Return (X, Y) of the center of cell containing provided text 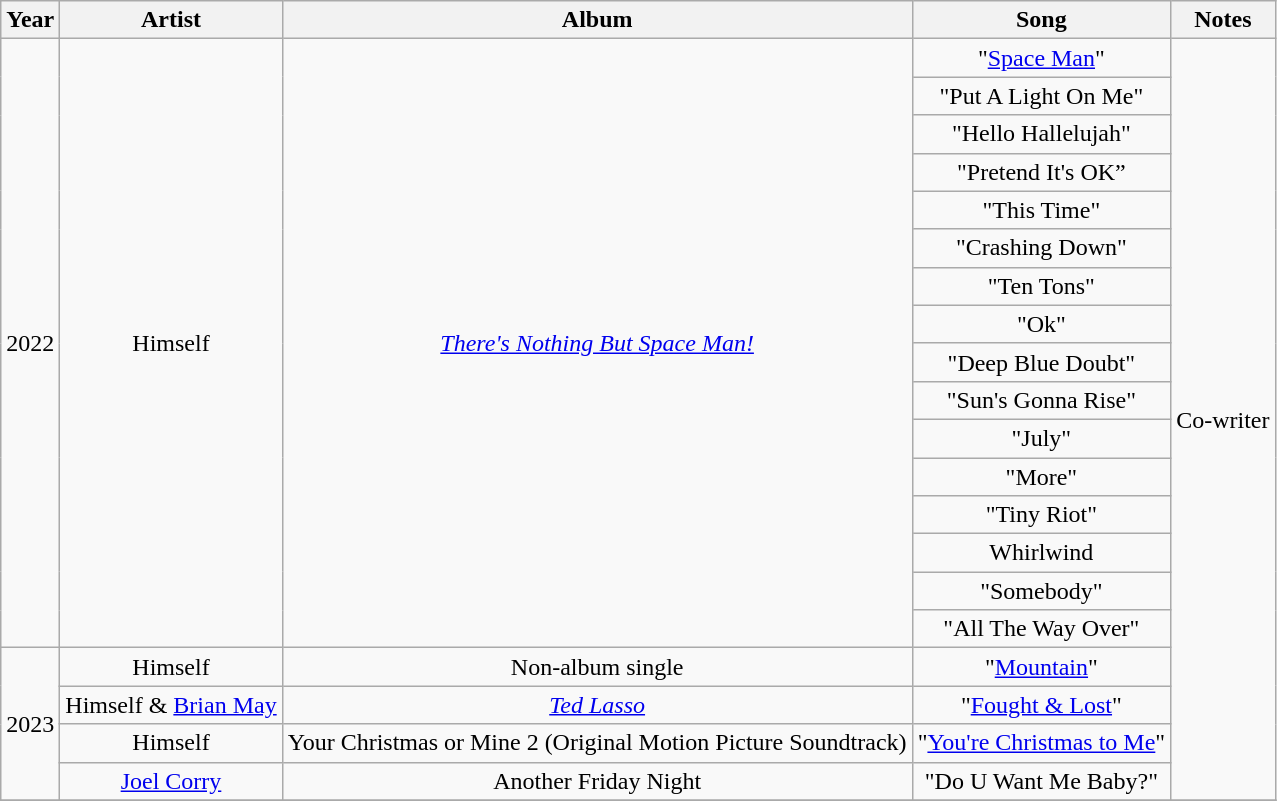
Joel Corry (171, 781)
"This Time" (1042, 210)
"Fought & Lost" (1042, 705)
"Ok" (1042, 324)
"You're Christmas to Me" (1042, 743)
"Mountain" (1042, 667)
There's Nothing But Space Man! (597, 344)
"July" (1042, 438)
Himself & Brian May (171, 705)
Artist (171, 20)
Ted Lasso (597, 705)
"Sun's Gonna Rise" (1042, 400)
Co-writer (1223, 420)
"Do U Want Me Baby?" (1042, 781)
2023 (30, 724)
"Space Man" (1042, 58)
"Crashing Down" (1042, 248)
Your Christmas or Mine 2 (Original Motion Picture Soundtrack) (597, 743)
Whirlwind (1042, 553)
"Put A Light On Me" (1042, 96)
"Somebody" (1042, 591)
Song (1042, 20)
Album (597, 20)
Another Friday Night (597, 781)
"Ten Tons" (1042, 286)
Non-album single (597, 667)
Year (30, 20)
"Deep Blue Doubt" (1042, 362)
"Hello Hallelujah" (1042, 134)
"Tiny Riot" (1042, 515)
2022 (30, 344)
"Pretend It's OK” (1042, 172)
"More" (1042, 477)
Notes (1223, 20)
"All The Way Over" (1042, 629)
